Scan for the cell matching the given text and deliver its [X, Y] coordinate at center. 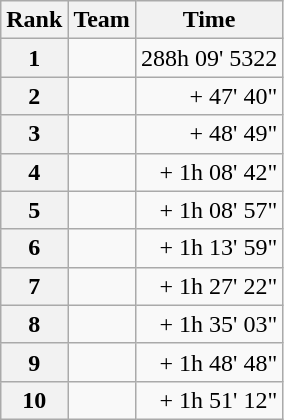
+ 1h 08' 42" [208, 172]
+ 1h 08' 57" [208, 210]
2 [34, 96]
6 [34, 248]
+ 47' 40" [208, 96]
+ 1h 51' 12" [208, 400]
288h 09' 5322 [208, 58]
3 [34, 134]
+ 1h 27' 22" [208, 286]
8 [34, 324]
Rank [34, 20]
+ 1h 48' 48" [208, 362]
+ 1h 13' 59" [208, 248]
9 [34, 362]
+ 48' 49" [208, 134]
5 [34, 210]
7 [34, 286]
10 [34, 400]
Time [208, 20]
4 [34, 172]
+ 1h 35' 03" [208, 324]
Team [102, 20]
1 [34, 58]
